For the text-containing cell, return its midpoint in (X, Y) coordinate format. 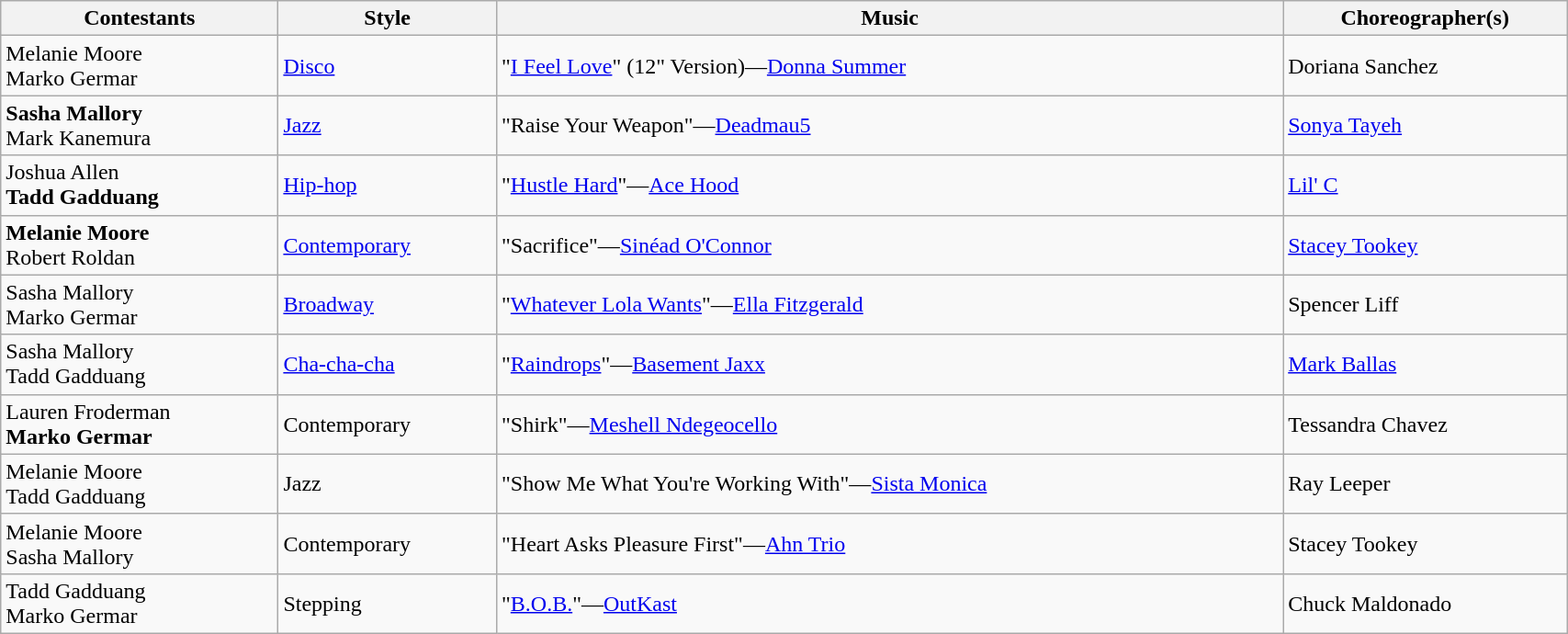
Spencer Liff (1426, 305)
"B.O.B."—OutKast (889, 603)
Sasha MalloryMarko Germar (140, 305)
"I Feel Love" (12" Version)—Donna Summer (889, 66)
Melanie MooreTadd Gadduang (140, 483)
Tadd GadduangMarko Germar (140, 603)
Choreographer(s) (1426, 18)
Sonya Tayeh (1426, 125)
Tessandra Chavez (1426, 425)
Chuck Maldonado (1426, 603)
Sasha MalloryTadd Gadduang (140, 364)
Music (889, 18)
Doriana Sanchez (1426, 66)
Melanie MooreRobert Roldan (140, 244)
"Whatever Lola Wants"—Ella Fitzgerald (889, 305)
Contestants (140, 18)
Stepping (388, 603)
Mark Ballas (1426, 364)
Joshua AllenTadd Gadduang (140, 186)
Cha-cha-cha (388, 364)
Style (388, 18)
Broadway (388, 305)
Ray Leeper (1426, 483)
Melanie MooreSasha Mallory (140, 544)
"Sacrifice"—Sinéad O'Connor (889, 244)
Disco (388, 66)
"Shirk"—Meshell Ndegeocello (889, 425)
"Show Me What You're Working With"—Sista Monica (889, 483)
"Raise Your Weapon"—Deadmau5 (889, 125)
Lauren FrodermanMarko Germar (140, 425)
Lil' C (1426, 186)
Melanie MooreMarko Germar (140, 66)
"Raindrops"—Basement Jaxx (889, 364)
Sasha MalloryMark Kanemura (140, 125)
Hip-hop (388, 186)
"Hustle Hard"—Ace Hood (889, 186)
"Heart Asks Pleasure First"—Ahn Trio (889, 544)
